Extract the [X, Y] coordinate from the center of the cell holding the provided text.  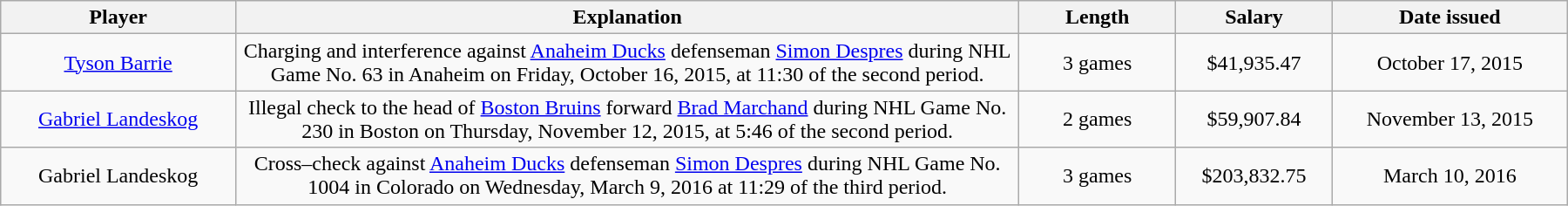
Length [1098, 17]
Tyson Barrie [118, 63]
2 games [1098, 119]
$59,907.84 [1254, 119]
$203,832.75 [1254, 176]
Explanation [627, 17]
Date issued [1450, 17]
Salary [1254, 17]
$41,935.47 [1254, 63]
October 17, 2015 [1450, 63]
November 13, 2015 [1450, 119]
March 10, 2016 [1450, 176]
Player [118, 17]
